Provide the [X, Y] coordinate of the cell's center where the given text is located.  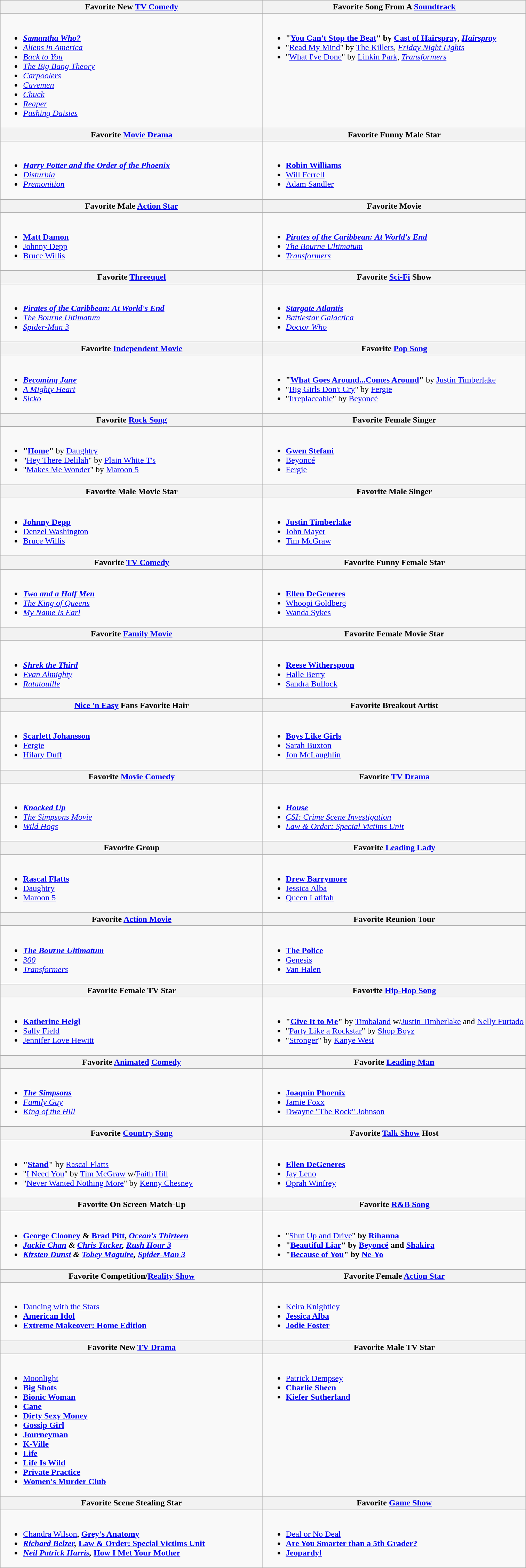
Johnny DeppDenzel WashingtonBruce Willis [131, 527]
Two and a Half MenThe King of QueensMy Name Is Earl [131, 598]
The SimpsonsFamily GuyKing of the Hill [131, 1097]
Favorite Country Song [131, 1133]
Favorite Leading Man [394, 1062]
"Stand" by Rascal Flatts"I Need You" by Tim McGraw w/Faith Hill"Never Wanted Nothing More" by Kenny Chesney [131, 1169]
Favorite Action Movie [131, 919]
Gwen StefaniBeyoncéFergie [394, 456]
Robin WilliamsWill FerrellAdam Sandler [394, 170]
Favorite Movie Drama [131, 135]
Matt DamonJohnny DeppBruce Willis [131, 241]
Reese WitherspoonHalle BerrySandra Bullock [394, 670]
Favorite Sci-Fi Show [394, 277]
Favorite Female TV Star [131, 990]
Favorite Male Action Star [131, 206]
Justin TimberlakeJohn MayerTim McGraw [394, 527]
Joaquin PhoenixJamie FoxxDwayne "The Rock" Johnson [394, 1097]
Favorite Family Movie [131, 634]
Scarlett JohanssonFergieHilary Duff [131, 741]
Stargate AtlantisBattlestar GalacticaDoctor Who [394, 313]
Knocked UpThe Simpsons MovieWild Hogs [131, 812]
Pirates of the Caribbean: At World's EndThe Bourne UltimatumSpider-Man 3 [131, 313]
Favorite Female Singer [394, 420]
Boys Like GirlsSarah BuxtonJon McLaughlin [394, 741]
The PoliceGenesisVan Halen [394, 955]
Drew BarrymoreJessica AlbaQueen Latifah [394, 883]
Shrek the ThirdEvan AlmightyRatatouille [131, 670]
Becoming JaneA Mighty HeartSicko [131, 384]
Favorite Movie [394, 206]
"Home" by Daughtry"Hey There Delilah" by Plain White T's"Makes Me Wonder" by Maroon 5 [131, 456]
Ellen DeGeneresJay LenoOprah Winfrey [394, 1169]
Favorite Talk Show Host [394, 1133]
Favorite Group [131, 848]
Favorite Male Movie Star [131, 491]
Favorite Male TV Star [394, 1347]
Favorite Scene Stealing Star [131, 1503]
Favorite New TV Drama [131, 1347]
Favorite TV Comedy [131, 563]
Pirates of the Caribbean: At World's EndThe Bourne UltimatumTransformers [394, 241]
Favorite Pop Song [394, 348]
Chandra Wilson, Grey's AnatomyRichard Belzer, Law & Order: Special Victims UnitNeil Patrick Harris, How I Met Your Mother [131, 1538]
"Shut Up and Drive" by Rihanna"Beautiful Liar" by Beyoncé and Shakira"Because of You" by Ne-Yo [394, 1240]
Favorite Female Movie Star [394, 634]
Favorite Female Action Star [394, 1276]
Favorite Independent Movie [131, 348]
Dancing with the StarsAmerican IdolExtreme Makeover: Home Edition [131, 1312]
Keira KnightleyJessica AlbaJodie Foster [394, 1312]
Samantha Who?Aliens in AmericaBack to YouThe Big Bang TheoryCarpoolersCavemenChuckReaperPushing Daisies [131, 71]
Favorite On Screen Match-Up [131, 1205]
Favorite R&B Song [394, 1205]
Favorite Funny Male Star [394, 135]
Deal or No DealAre You Smarter than a 5th Grader?Jeopardy! [394, 1538]
Rascal FlattsDaughtryMaroon 5 [131, 883]
"Give It to Me" by Timbaland w/Justin Timberlake and Nelly Furtado"Party Like a Rockstar" by Shop Boyz"Stronger" by Kanye West [394, 1026]
Patrick DempseyCharlie SheenKiefer Sutherland [394, 1425]
Favorite Competition/Reality Show [131, 1276]
George Clooney & Brad Pitt, Ocean's ThirteenJackie Chan & Chris Tucker, Rush Hour 3Kirsten Dunst & Tobey Maguire, Spider-Man 3 [131, 1240]
Ellen DeGeneresWhoopi GoldbergWanda Sykes [394, 598]
MoonlightBig ShotsBionic WomanCaneDirty Sexy MoneyGossip GirlJourneymanK-VilleLifeLife Is WildPrivate PracticeWomen's Murder Club [131, 1425]
Favorite Reunion Tour [394, 919]
Favorite New TV Comedy [131, 7]
HouseCSI: Crime Scene InvestigationLaw & Order: Special Victims Unit [394, 812]
Favorite Male Singer [394, 491]
Katherine HeiglSally FieldJennifer Love Hewitt [131, 1026]
Nice 'n Easy Fans Favorite Hair [131, 705]
"What Goes Around...Comes Around" by Justin Timberlake"Big Girls Don't Cry" by Fergie"Irreplaceable" by Beyoncé [394, 384]
Favorite Animated Comedy [131, 1062]
Favorite Rock Song [131, 420]
Favorite Movie Comedy [131, 777]
Favorite Song From A Soundtrack [394, 7]
Favorite Leading Lady [394, 848]
Favorite TV Drama [394, 777]
Favorite Threequel [131, 277]
Favorite Hip-Hop Song [394, 990]
Favorite Breakout Artist [394, 705]
Harry Potter and the Order of the PhoenixDisturbiaPremonition [131, 170]
Favorite Funny Female Star [394, 563]
Favorite Game Show [394, 1503]
The Bourne Ultimatum300Transformers [131, 955]
